Scan for the cell matching the given text and deliver its [X, Y] coordinate at center. 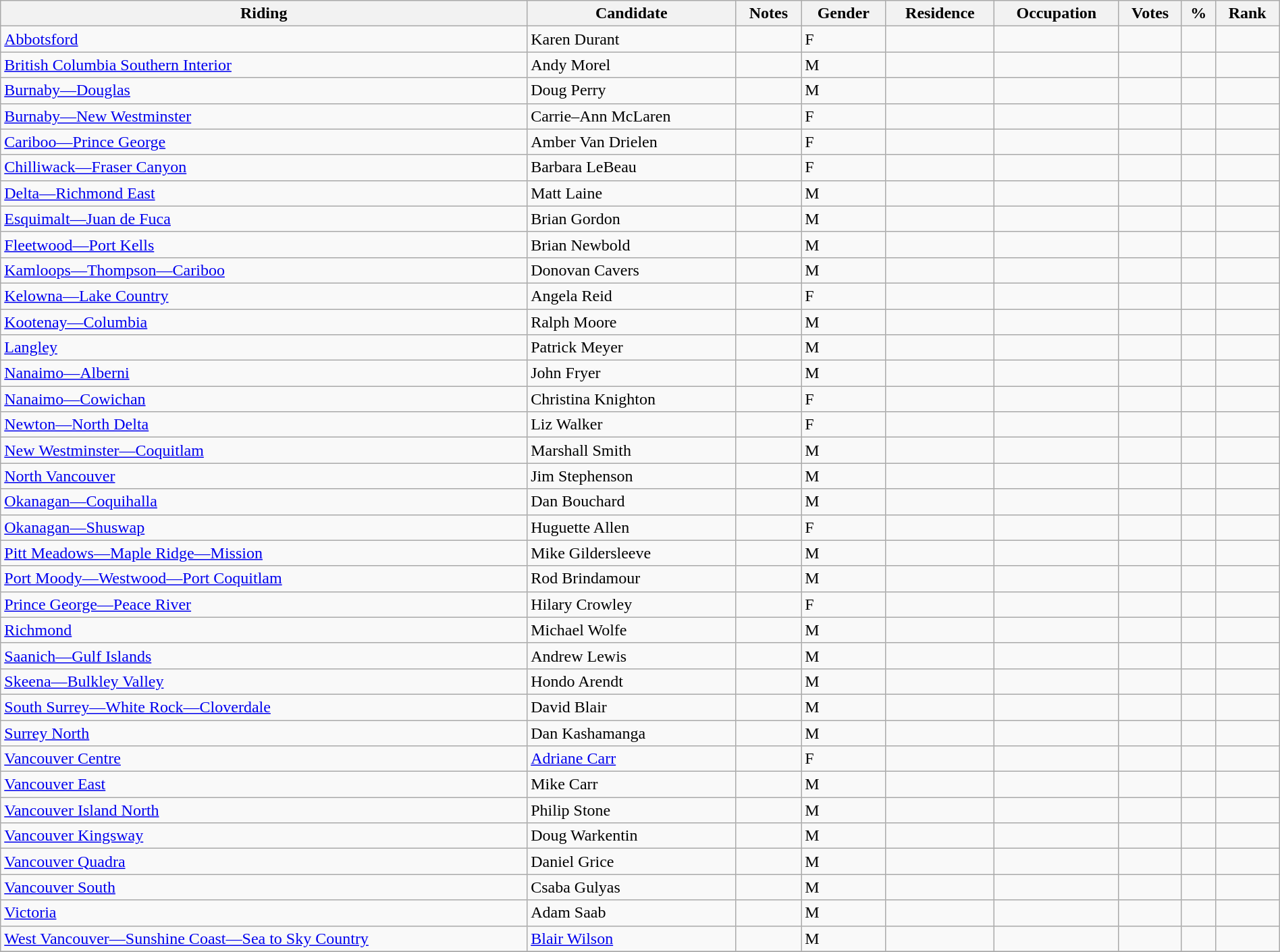
Skeena—Bulkley Valley [264, 681]
Jim Stephenson [632, 476]
Patrick Meyer [632, 348]
Okanagan—Coquihalla [264, 502]
Andy Morel [632, 65]
Dan Bouchard [632, 502]
Votes [1150, 14]
Donovan Cavers [632, 270]
Delta—Richmond East [264, 193]
Angela Reid [632, 296]
British Columbia Southern Interior [264, 65]
David Blair [632, 707]
Langley [264, 348]
Barbara LeBeau [632, 167]
Brian Newbold [632, 244]
Matt Laine [632, 193]
Philip Stone [632, 810]
Kootenay—Columbia [264, 322]
Mike Gildersleeve [632, 553]
Ralph Moore [632, 322]
Newton—North Delta [264, 425]
Amber Van Drielen [632, 142]
Nanaimo—Cowichan [264, 399]
Prince George—Peace River [264, 604]
Okanagan—Shuswap [264, 527]
Vancouver South [264, 887]
Burnaby—New Westminster [264, 116]
Daniel Grice [632, 862]
Adam Saab [632, 913]
Victoria [264, 913]
Vancouver Kingsway [264, 836]
Fleetwood—Port Kells [264, 244]
Surrey North [264, 733]
Notes [768, 14]
Port Moody—Westwood—Port Coquitlam [264, 579]
Candidate [632, 14]
Kamloops—Thompson—Cariboo [264, 270]
Karen Durant [632, 39]
Liz Walker [632, 425]
Gender [844, 14]
Cariboo—Prince George [264, 142]
Vancouver Island North [264, 810]
Blair Wilson [632, 938]
Dan Kashamanga [632, 733]
West Vancouver—Sunshine Coast—Sea to Sky Country [264, 938]
Pitt Meadows—Maple Ridge—Mission [264, 553]
Richmond [264, 630]
Esquimalt—Juan de Fuca [264, 219]
Nanaimo—Alberni [264, 373]
Vancouver East [264, 785]
Saanich—Gulf Islands [264, 656]
South Surrey—White Rock—Cloverdale [264, 707]
% [1198, 14]
Hondo Arendt [632, 681]
Csaba Gulyas [632, 887]
New Westminster—Coquitlam [264, 450]
North Vancouver [264, 476]
Doug Perry [632, 90]
Occupation [1057, 14]
Mike Carr [632, 785]
Brian Gordon [632, 219]
Michael Wolfe [632, 630]
Carrie–Ann McLaren [632, 116]
Adriane Carr [632, 759]
Riding [264, 14]
Doug Warkentin [632, 836]
Residence [940, 14]
Andrew Lewis [632, 656]
Huguette Allen [632, 527]
Christina Knighton [632, 399]
John Fryer [632, 373]
Rank [1248, 14]
Vancouver Centre [264, 759]
Hilary Crowley [632, 604]
Abbotsford [264, 39]
Marshall Smith [632, 450]
Chilliwack—Fraser Canyon [264, 167]
Burnaby—Douglas [264, 90]
Kelowna—Lake Country [264, 296]
Vancouver Quadra [264, 862]
Rod Brindamour [632, 579]
